Detect which cell encompasses the target text, then output its [x, y] center coordinate. 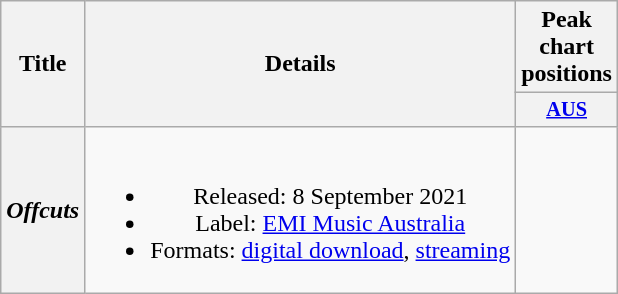
Title [43, 64]
AUS [567, 110]
Peak chart positions [567, 47]
Details [300, 64]
Offcuts [43, 210]
Released: 8 September 2021Label: EMI Music AustraliaFormats: digital download, streaming [300, 210]
